Scan for the cell matching the given text and deliver its (X, Y) coordinate at center. 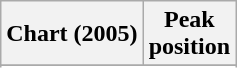
Peakposition (189, 34)
Chart (2005) (72, 34)
